Provide the (x, y) coordinate of the cell's center where the given text is located.  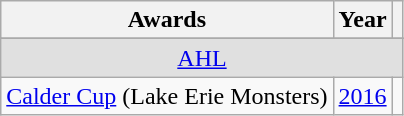
Calder Cup (Lake Erie Monsters) (167, 96)
AHL (202, 58)
Year (362, 20)
2016 (362, 96)
Awards (167, 20)
